Capture the cell that displays the provided text and extract its (X, Y) central coordinate. 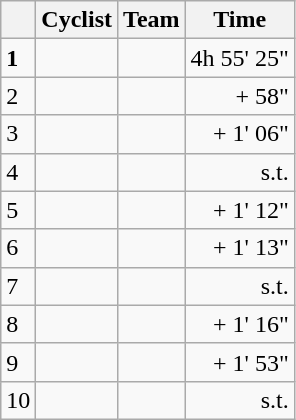
Cyclist (77, 20)
5 (18, 210)
+ 1' 12" (240, 210)
6 (18, 248)
4h 55' 25" (240, 58)
+ 1' 53" (240, 362)
2 (18, 96)
+ 1' 13" (240, 248)
Time (240, 20)
4 (18, 172)
+ 1' 06" (240, 134)
9 (18, 362)
1 (18, 58)
Team (152, 20)
3 (18, 134)
+ 58" (240, 96)
7 (18, 286)
10 (18, 400)
8 (18, 324)
+ 1' 16" (240, 324)
